Output the [X, Y] coordinate of the center of the cell containing the given text.  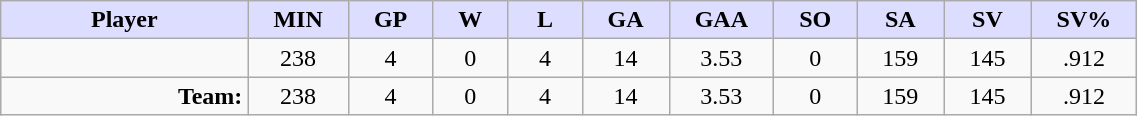
Player [124, 20]
GAA [721, 20]
GP [390, 20]
SV% [1084, 20]
Team: [124, 96]
SA [900, 20]
SO [816, 20]
L [545, 20]
GA [626, 20]
SV [988, 20]
W [470, 20]
MIN [298, 20]
